Output the [x, y] coordinate of the center of the cell containing the given text.  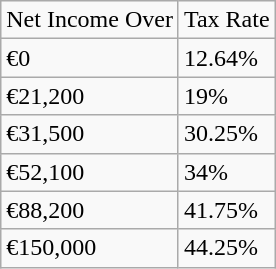
€31,500 [90, 134]
Net Income Over [90, 20]
41.75% [226, 210]
€150,000 [90, 248]
30.25% [226, 134]
44.25% [226, 248]
12.64% [226, 58]
Tax Rate [226, 20]
€88,200 [90, 210]
€21,200 [90, 96]
€0 [90, 58]
19% [226, 96]
€52,100 [90, 172]
34% [226, 172]
